For the text-containing cell, return its midpoint in (X, Y) coordinate format. 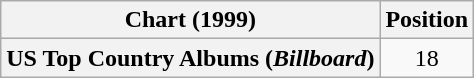
18 (427, 58)
US Top Country Albums (Billboard) (190, 58)
Position (427, 20)
Chart (1999) (190, 20)
